Extract the (X, Y) coordinate from the center of the cell holding the provided text.  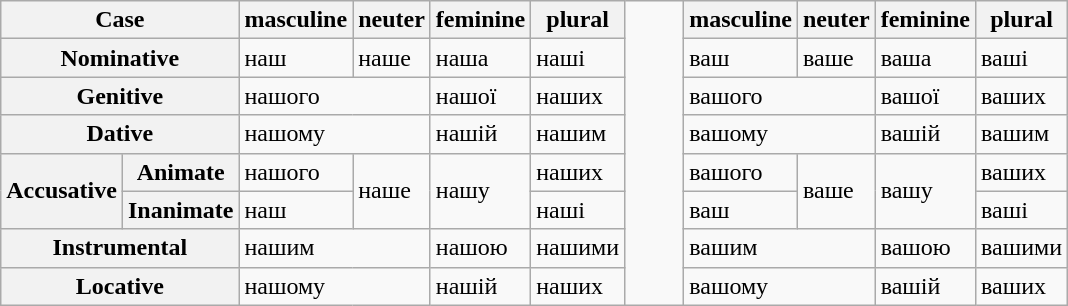
Case (120, 20)
Animate (180, 172)
Accusative (62, 191)
Genitive (120, 96)
Locative (120, 286)
нашої (480, 96)
вашу (925, 191)
наша (480, 58)
Inanimate (180, 210)
вашої (925, 96)
Instrumental (120, 248)
Nominative (120, 58)
нашою (480, 248)
нашу (480, 191)
ваша (925, 58)
Dative (120, 134)
вашою (925, 248)
нашими (578, 248)
вашими (1022, 248)
